Return (x, y) of the center of cell containing provided text 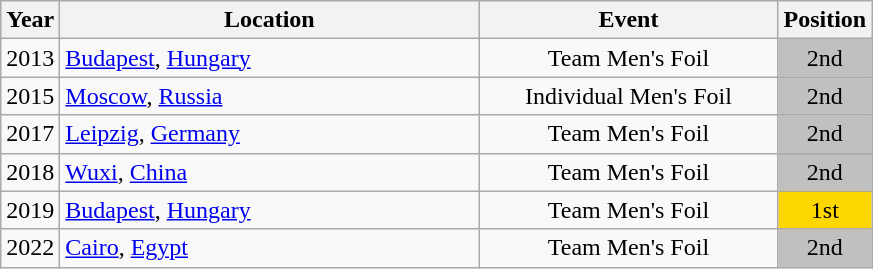
Position (825, 20)
2013 (30, 58)
2015 (30, 96)
Cairo, Egypt (270, 248)
2018 (30, 172)
Event (628, 20)
Individual Men's Foil (628, 96)
Wuxi, China (270, 172)
Leipzig, Germany (270, 134)
Location (270, 20)
1st (825, 210)
Moscow, Russia (270, 96)
2022 (30, 248)
Year (30, 20)
2019 (30, 210)
2017 (30, 134)
